Detect which cell encompasses the target text, then output its [X, Y] center coordinate. 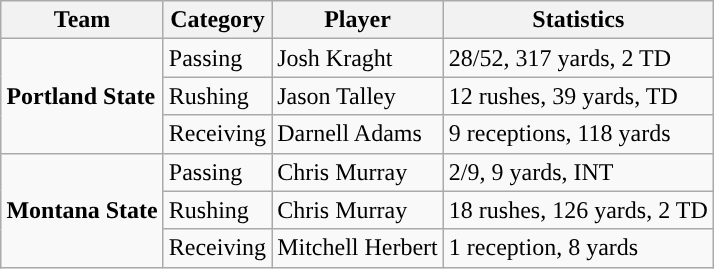
Josh Kraght [358, 58]
Darnell Adams [358, 134]
Jason Talley [358, 96]
12 rushes, 39 yards, TD [578, 96]
Statistics [578, 20]
18 rushes, 126 yards, 2 TD [578, 210]
Portland State [82, 96]
Player [358, 20]
1 reception, 8 yards [578, 248]
Mitchell Herbert [358, 248]
28/52, 317 yards, 2 TD [578, 58]
Team [82, 20]
2/9, 9 yards, INT [578, 172]
9 receptions, 118 yards [578, 134]
Category [217, 20]
Montana State [82, 210]
